Return [x, y] of the center of cell containing provided text 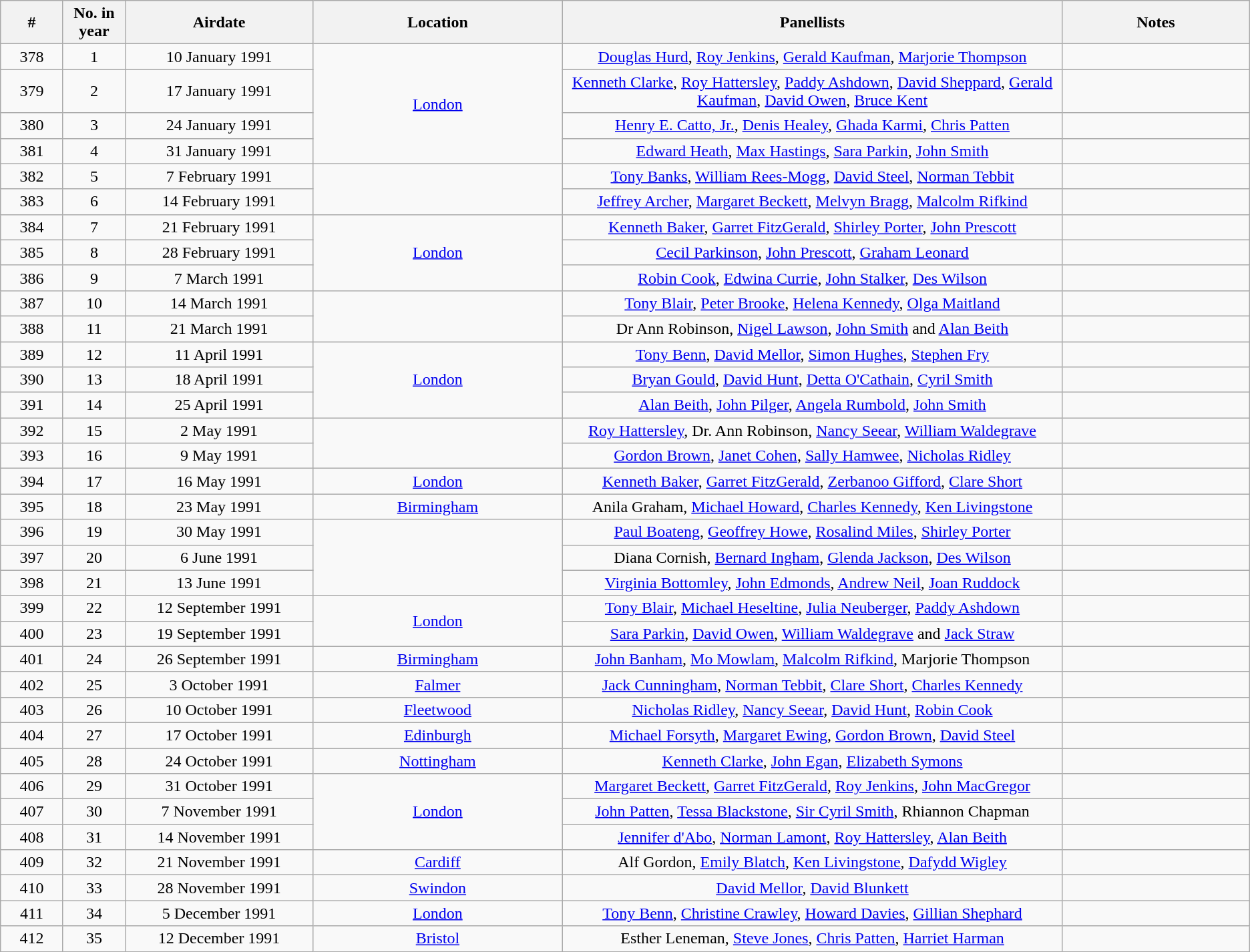
Dr Ann Robinson, Nigel Lawson, John Smith and Alan Beith [812, 328]
381 [32, 151]
Diana Cornish, Bernard Ingham, Glenda Jackson, Des Wilson [812, 557]
19 [94, 532]
24 [94, 659]
385 [32, 252]
24 October 1991 [219, 760]
35 [94, 939]
16 [94, 456]
Robin Cook, Edwina Currie, John Stalker, Des Wilson [812, 278]
21 November 1991 [219, 863]
21 February 1991 [219, 227]
378 [32, 57]
4 [94, 151]
5 [94, 176]
Edward Heath, Max Hastings, Sara Parkin, John Smith [812, 151]
390 [32, 380]
18 April 1991 [219, 380]
15 [94, 431]
Edinburgh [437, 735]
386 [32, 278]
23 May 1991 [219, 507]
407 [32, 812]
2 [94, 91]
30 May 1991 [219, 532]
30 [94, 812]
18 [94, 507]
20 [94, 557]
Anila Graham, Michael Howard, Charles Kennedy, Ken Livingstone [812, 507]
Nottingham [437, 760]
Margaret Beckett, Garret FitzGerald, Roy Jenkins, John MacGregor [812, 786]
403 [32, 710]
383 [32, 202]
Tony Benn, Christine Crawley, Howard Davies, Gillian Shephard [812, 913]
3 [94, 126]
Sara Parkin, David Owen, William Waldegrave and Jack Straw [812, 634]
11 [94, 328]
Tony Blair, Peter Brooke, Helena Kennedy, Olga Maitland [812, 303]
Kenneth Clarke, John Egan, Elizabeth Symons [812, 760]
Location [437, 23]
392 [32, 431]
Douglas Hurd, Roy Jenkins, Gerald Kaufman, Marjorie Thompson [812, 57]
32 [94, 863]
7 [94, 227]
412 [32, 939]
388 [32, 328]
29 [94, 786]
Kenneth Baker, Garret FitzGerald, Zerbanoo Gifford, Clare Short [812, 481]
24 January 1991 [219, 126]
405 [32, 760]
Falmer [437, 684]
17 [94, 481]
Jack Cunningham, Norman Tebbit, Clare Short, Charles Kennedy [812, 684]
16 May 1991 [219, 481]
7 November 1991 [219, 812]
21 March 1991 [219, 328]
David Mellor, David Blunkett [812, 888]
410 [32, 888]
Cardiff [437, 863]
Paul Boateng, Geoffrey Howe, Rosalind Miles, Shirley Porter [812, 532]
Airdate [219, 23]
1 [94, 57]
28 February 1991 [219, 252]
No. in year [94, 23]
408 [32, 837]
406 [32, 786]
Alan Beith, John Pilger, Angela Rumbold, John Smith [812, 405]
8 [94, 252]
31 January 1991 [219, 151]
Kenneth Clarke, Roy Hattersley, Paddy Ashdown, David Sheppard, Gerald Kaufman, David Owen, Bruce Kent [812, 91]
400 [32, 634]
14 [94, 405]
22 [94, 608]
387 [32, 303]
382 [32, 176]
Tony Benn, David Mellor, Simon Hughes, Stephen Fry [812, 354]
397 [32, 557]
Panellists [812, 23]
393 [32, 456]
28 November 1991 [219, 888]
14 February 1991 [219, 202]
26 September 1991 [219, 659]
21 [94, 583]
6 June 1991 [219, 557]
13 June 1991 [219, 583]
Michael Forsyth, Margaret Ewing, Gordon Brown, David Steel [812, 735]
396 [32, 532]
Henry E. Catto, Jr., Denis Healey, Ghada Karmi, Chris Patten [812, 126]
11 April 1991 [219, 354]
Jeffrey Archer, Margaret Beckett, Melvyn Bragg, Malcolm Rifkind [812, 202]
7 February 1991 [219, 176]
14 November 1991 [219, 837]
9 [94, 278]
Bristol [437, 939]
33 [94, 888]
John Patten, Tessa Blackstone, Sir Cyril Smith, Rhiannon Chapman [812, 812]
402 [32, 684]
17 January 1991 [219, 91]
31 October 1991 [219, 786]
34 [94, 913]
12 September 1991 [219, 608]
Fleetwood [437, 710]
404 [32, 735]
Bryan Gould, David Hunt, Detta O'Cathain, Cyril Smith [812, 380]
25 [94, 684]
379 [32, 91]
9 May 1991 [219, 456]
Kenneth Baker, Garret FitzGerald, Shirley Porter, John Prescott [812, 227]
7 March 1991 [219, 278]
399 [32, 608]
14 March 1991 [219, 303]
Nicholas Ridley, Nancy Seear, David Hunt, Robin Cook [812, 710]
394 [32, 481]
3 October 1991 [219, 684]
389 [32, 354]
Cecil Parkinson, John Prescott, Graham Leonard [812, 252]
23 [94, 634]
10 [94, 303]
395 [32, 507]
Notes [1157, 23]
5 December 1991 [219, 913]
391 [32, 405]
26 [94, 710]
27 [94, 735]
380 [32, 126]
12 [94, 354]
409 [32, 863]
13 [94, 380]
398 [32, 583]
12 December 1991 [219, 939]
17 October 1991 [219, 735]
Jennifer d'Abo, Norman Lamont, Roy Hattersley, Alan Beith [812, 837]
# [32, 23]
401 [32, 659]
Alf Gordon, Emily Blatch, Ken Livingstone, Dafydd Wigley [812, 863]
John Banham, Mo Mowlam, Malcolm Rifkind, Marjorie Thompson [812, 659]
Esther Leneman, Steve Jones, Chris Patten, Harriet Harman [812, 939]
Swindon [437, 888]
6 [94, 202]
384 [32, 227]
25 April 1991 [219, 405]
2 May 1991 [219, 431]
10 October 1991 [219, 710]
Tony Banks, William Rees-Mogg, David Steel, Norman Tebbit [812, 176]
Virginia Bottomley, John Edmonds, Andrew Neil, Joan Ruddock [812, 583]
31 [94, 837]
411 [32, 913]
Tony Blair, Michael Heseltine, Julia Neuberger, Paddy Ashdown [812, 608]
Gordon Brown, Janet Cohen, Sally Hamwee, Nicholas Ridley [812, 456]
10 January 1991 [219, 57]
19 September 1991 [219, 634]
28 [94, 760]
Roy Hattersley, Dr. Ann Robinson, Nancy Seear, William Waldegrave [812, 431]
